Output the [X, Y] coordinate of the center of the cell containing the given text.  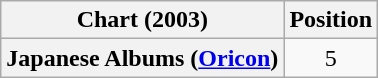
Chart (2003) [142, 20]
5 [331, 58]
Japanese Albums (Oricon) [142, 58]
Position [331, 20]
